Identify which cell holds the provided text, then report its (x, y) central coordinate. 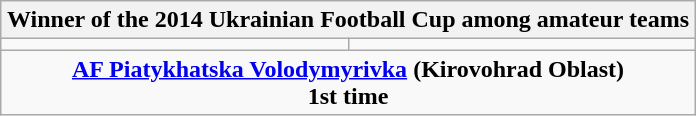
AF Piatykhatska Volodymyrivka (Kirovohrad Oblast)1st time (348, 82)
Winner of the 2014 Ukrainian Football Cup among amateur teams (348, 20)
